From the cell containing the given text, extract its center point as (x, y) coordinate. 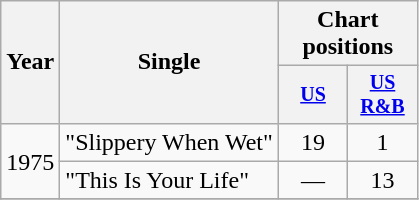
"Slippery When Wet" (169, 142)
USR&B (382, 94)
— (312, 180)
13 (382, 180)
"This Is Your Life" (169, 180)
1 (382, 142)
Single (169, 62)
1975 (30, 161)
19 (312, 142)
US (312, 94)
Year (30, 62)
Chart positions (348, 34)
